From the cell containing the given text, extract its center point as (X, Y) coordinate. 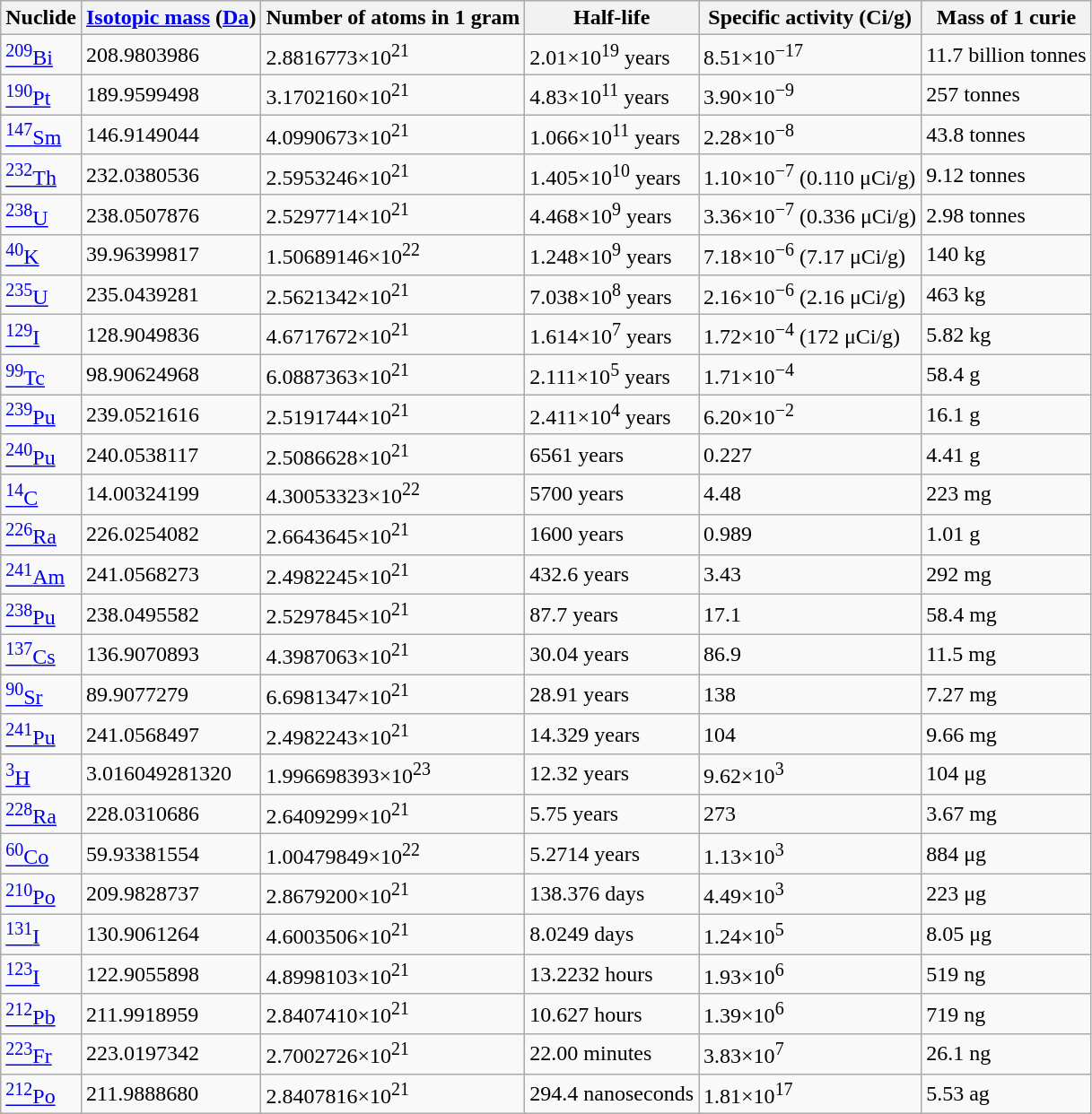
1.996698393×1023 (393, 775)
4.3987063×1021 (393, 655)
14.00324199 (170, 495)
28.91 years (612, 694)
884 μg (1007, 854)
140 kg (1007, 255)
8.51×10−17 (810, 56)
2.5297714×1021 (393, 215)
1.72×10−4 (172 μCi/g) (810, 335)
30.04 years (612, 655)
2.4982243×1021 (393, 734)
6.6981347×1021 (393, 694)
40K (41, 255)
1.614×107 years (612, 335)
7.038×108 years (612, 294)
4.48 (810, 495)
241.0568497 (170, 734)
4.49×103 (810, 893)
17.1 (810, 615)
6.20×10−2 (810, 414)
519 ng (1007, 974)
463 kg (1007, 294)
98.90624968 (170, 375)
1.24×105 (810, 935)
212Po (41, 1094)
104 μg (1007, 775)
3.016049281320 (170, 775)
2.28×10−8 (810, 135)
239Pu (41, 414)
3.90×10−9 (810, 95)
226.0254082 (170, 535)
2.6643645×1021 (393, 535)
11.7 billion tonnes (1007, 56)
138.376 days (612, 893)
2.111×105 years (612, 375)
4.6003506×1021 (393, 935)
0.227 (810, 454)
211.9888680 (170, 1094)
Specific activity (Ci/g) (810, 18)
8.05 μg (1007, 935)
241Pu (41, 734)
5700 years (612, 495)
1.01 g (1007, 535)
12.32 years (612, 775)
2.5297845×1021 (393, 615)
1.39×106 (810, 1014)
223 mg (1007, 495)
2.411×104 years (612, 414)
Nuclide (41, 18)
22.00 minutes (612, 1055)
240Pu (41, 454)
2.5086628×1021 (393, 454)
238Pu (41, 615)
241Am (41, 574)
1.13×103 (810, 854)
58.4 mg (1007, 615)
7.18×10−6 (7.17 μCi/g) (810, 255)
2.8407410×1021 (393, 1014)
2.8816773×1021 (393, 56)
130.9061264 (170, 935)
1600 years (612, 535)
11.5 mg (1007, 655)
239.0521616 (170, 414)
223 μg (1007, 893)
59.93381554 (170, 854)
1.10×10−7 (0.110 μCi/g) (810, 174)
238.0495582 (170, 615)
Number of atoms in 1 gram (393, 18)
9.62×103 (810, 775)
60Co (41, 854)
294.4 nanoseconds (612, 1094)
226Ra (41, 535)
223Fr (41, 1055)
238U (41, 215)
235.0439281 (170, 294)
232.0380536 (170, 174)
13.2232 hours (612, 974)
1.50689146×1022 (393, 255)
3.67 mg (1007, 814)
4.30053323×1022 (393, 495)
241.0568273 (170, 574)
189.9599498 (170, 95)
223.0197342 (170, 1055)
87.7 years (612, 615)
3H (41, 775)
14C (41, 495)
7.27 mg (1007, 694)
4.468×109 years (612, 215)
4.83×1011 years (612, 95)
86.9 (810, 655)
14.329 years (612, 734)
432.6 years (612, 574)
211.9918959 (170, 1014)
39.96399817 (170, 255)
1.066×1011 years (612, 135)
2.16×10−6 (2.16 μCi/g) (810, 294)
228.0310686 (170, 814)
43.8 tonnes (1007, 135)
273 (810, 814)
3.1702160×1021 (393, 95)
1.81×1017 (810, 1094)
136.9070893 (170, 655)
1.248×109 years (612, 255)
210Po (41, 893)
8.0249 days (612, 935)
5.82 kg (1007, 335)
2.98 tonnes (1007, 215)
9.12 tonnes (1007, 174)
1.405×1010 years (612, 174)
4.0990673×1021 (393, 135)
2.6409299×1021 (393, 814)
5.2714 years (612, 854)
292 mg (1007, 574)
209Bi (41, 56)
104 (810, 734)
89.9077279 (170, 694)
137Cs (41, 655)
123I (41, 974)
6561 years (612, 454)
238.0507876 (170, 215)
209.9828737 (170, 893)
257 tonnes (1007, 95)
719 ng (1007, 1014)
2.5953246×1021 (393, 174)
128.9049836 (170, 335)
3.36×10−7 (0.336 μCi/g) (810, 215)
26.1 ng (1007, 1055)
Mass of 1 curie (1007, 18)
2.7002726×1021 (393, 1055)
208.9803986 (170, 56)
5.75 years (612, 814)
9.66 mg (1007, 734)
2.4982245×1021 (393, 574)
4.6717672×1021 (393, 335)
Half-life (612, 18)
3.83×107 (810, 1055)
99Tc (41, 375)
2.5191744×1021 (393, 414)
4.8998103×1021 (393, 974)
147Sm (41, 135)
1.71×10−4 (810, 375)
212Pb (41, 1014)
0.989 (810, 535)
240.0538117 (170, 454)
Isotopic mass (Da) (170, 18)
1.00479849×1022 (393, 854)
2.01×1019 years (612, 56)
190Pt (41, 95)
16.1 g (1007, 414)
3.43 (810, 574)
228Ra (41, 814)
235U (41, 294)
2.8407816×1021 (393, 1094)
58.4 g (1007, 375)
129I (41, 335)
122.9055898 (170, 974)
5.53 ag (1007, 1094)
146.9149044 (170, 135)
138 (810, 694)
1.93×106 (810, 974)
4.41 g (1007, 454)
232Th (41, 174)
10.627 hours (612, 1014)
131I (41, 935)
2.5621342×1021 (393, 294)
90Sr (41, 694)
2.8679200×1021 (393, 893)
6.0887363×1021 (393, 375)
